Locate the cell with the specified text and output its (X, Y) center coordinate. 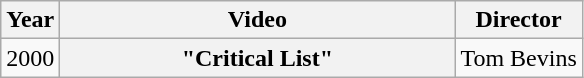
Year (30, 20)
Tom Bevins (518, 58)
Director (518, 20)
Video (258, 20)
2000 (30, 58)
"Critical List" (258, 58)
